Find where the given text appears and provide that cell's center as [X, Y] coordinate. 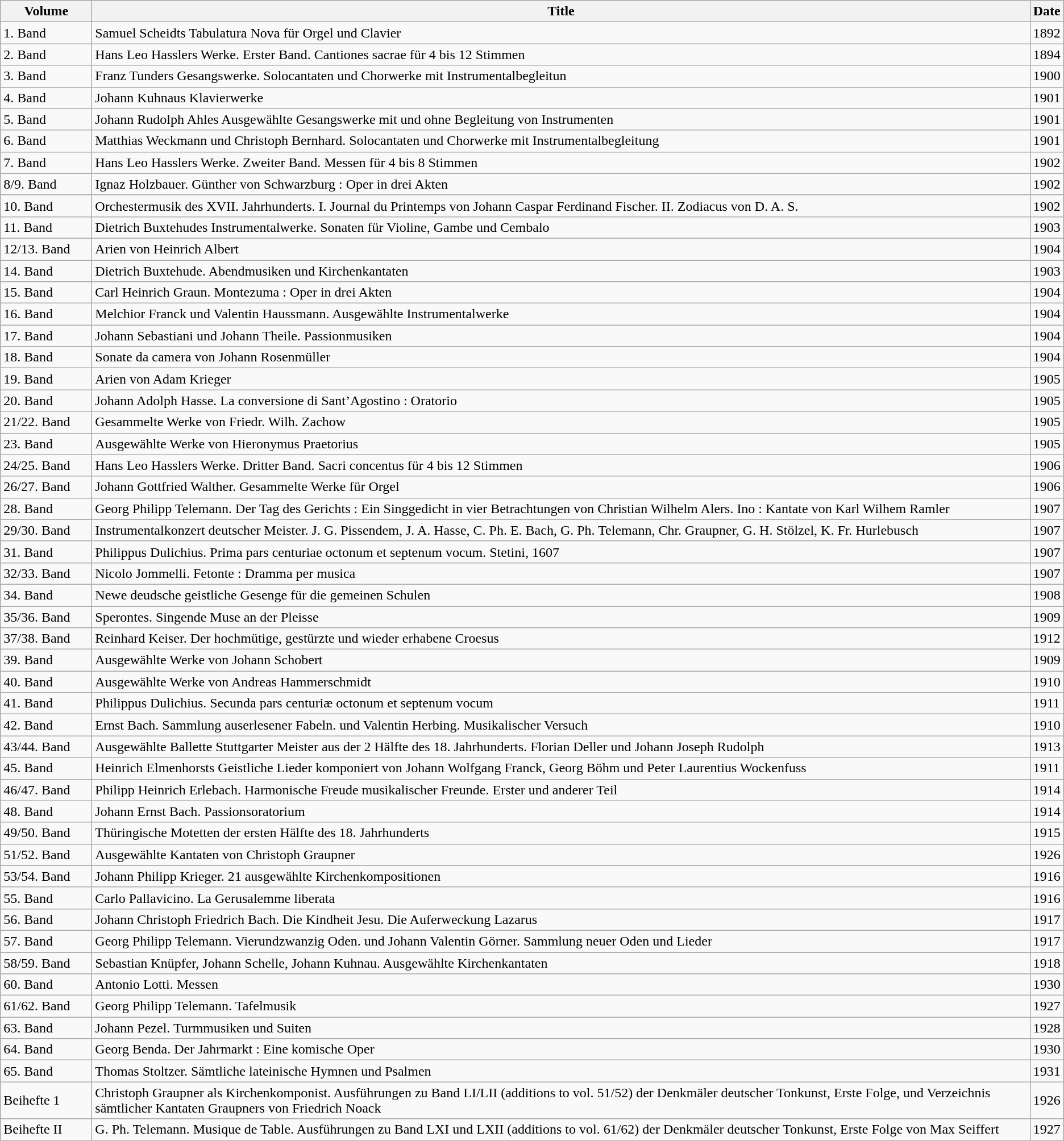
58/59. Band [47, 963]
16. Band [47, 314]
Dietrich Buxtehude. Abendmusiken und Kirchenkantaten [561, 271]
61/62. Band [47, 1006]
Johann Ernst Bach. Passionsoratorium [561, 811]
1. Band [47, 33]
Hans Leo Hasslers Werke. Erster Band. Cantiones sacrae für 4 bis 12 Stimmen [561, 55]
23. Band [47, 444]
45. Band [47, 768]
19. Band [47, 379]
Antonio Lotti. Messen [561, 985]
Nicolo Jommelli. Fetonte : Dramma per musica [561, 573]
Dietrich Buxtehudes Instrumentalwerke. Sonaten für Violine, Gambe und Cembalo [561, 227]
1894 [1047, 55]
1912 [1047, 639]
43/44. Band [47, 747]
Hans Leo Hasslers Werke. Zweiter Band. Messen für 4 bis 8 Stimmen [561, 163]
Johann Christoph Friedrich Bach. Die Kindheit Jesu. Die Auferweckung Lazarus [561, 919]
24/25. Band [47, 465]
48. Band [47, 811]
Beihefte II [47, 1130]
11. Band [47, 227]
7. Band [47, 163]
Samuel Scheidts Tabulatura Nova für Orgel und Clavier [561, 33]
39. Band [47, 660]
Sonate da camera von Johann Rosenmüller [561, 357]
32/33. Band [47, 573]
Carl Heinrich Graun. Montezuma : Oper in drei Akten [561, 293]
6. Band [47, 141]
Johann Philipp Krieger. 21 ausgewählte Kirchenkompositionen [561, 876]
Ausgewählte Werke von Andreas Hammerschmidt [561, 682]
Johann Gottfried Walther. Gesammelte Werke für Orgel [561, 487]
41. Band [47, 703]
60. Band [47, 985]
Georg Philipp Telemann. Vierundzwanzig Oden. und Johann Valentin Görner. Sammlung neuer Oden und Lieder [561, 941]
1900 [1047, 76]
Hans Leo Hasslers Werke. Dritter Band. Sacri concentus für 4 bis 12 Stimmen [561, 465]
46/47. Band [47, 790]
40. Band [47, 682]
Johann Pezel. Turmmusiken und Suiten [561, 1028]
1913 [1047, 747]
Orchestermusik des XVII. Jahrhunderts. I. Journal du Printemps von Johann Caspar Ferdinand Fischer. II. Zodiacus von D. A. S. [561, 206]
Heinrich Elmenhorsts Geistliche Lieder komponiert von Johann Wolfgang Franck, Georg Böhm und Peter Laurentius Wockenfuss [561, 768]
Carlo Pallavicino. La Gerusalemme liberata [561, 898]
34. Band [47, 595]
Sperontes. Singende Muse an der Pleisse [561, 617]
20. Band [47, 401]
1892 [1047, 33]
Title [561, 11]
51/52. Band [47, 855]
28. Band [47, 509]
37/38. Band [47, 639]
14. Band [47, 271]
42. Band [47, 725]
Georg Philipp Telemann. Tafelmusik [561, 1006]
Philippus Dulichius. Secunda pars centuriæ octonum et septenum vocum [561, 703]
21/22. Band [47, 422]
Newe deudsche geistliche Gesenge für die gemeinen Schulen [561, 595]
1915 [1047, 833]
Instrumentalkonzert deutscher Meister. J. G. Pissendem, J. A. Hasse, C. Ph. E. Bach, G. Ph. Telemann, Chr. Graupner, G. H. Stölzel, K. Fr. Hurlebusch [561, 530]
Ignaz Holzbauer. Günther von Schwarzburg : Oper in drei Akten [561, 184]
5. Band [47, 119]
Beihefte 1 [47, 1100]
Volume [47, 11]
Arien von Heinrich Albert [561, 249]
4. Band [47, 98]
Sebastian Knüpfer, Johann Schelle, Johann Kuhnau. Ausgewählte Kirchenkantaten [561, 963]
15. Band [47, 293]
1928 [1047, 1028]
Ausgewählte Werke von Hieronymus Praetorius [561, 444]
35/36. Band [47, 617]
49/50. Band [47, 833]
55. Band [47, 898]
Gesammelte Werke von Friedr. Wilh. Zachow [561, 422]
56. Band [47, 919]
Arien von Adam Krieger [561, 379]
1908 [1047, 595]
Georg Benda. Der Jahrmarkt : Eine komische Oper [561, 1050]
17. Band [47, 336]
1931 [1047, 1071]
29/30. Band [47, 530]
Ausgewählte Ballette Stuttgarter Meister aus der 2 Hälfte des 18. Jahrhunderts. Florian Deller und Johann Joseph Rudolph [561, 747]
31. Band [47, 552]
Philipp Heinrich Erlebach. Harmonische Freude musikalischer Freunde. Erster und anderer Teil [561, 790]
53/54. Band [47, 876]
Ernst Bach. Sammlung auserlesener Fabeln. und Valentin Herbing. Musikalischer Versuch [561, 725]
Johann Kuhnaus Klavierwerke [561, 98]
Johann Sebastiani und Johann Theile. Passionmusiken [561, 336]
8/9. Band [47, 184]
26/27. Band [47, 487]
Date [1047, 11]
12/13. Band [47, 249]
18. Band [47, 357]
2. Band [47, 55]
Ausgewählte Werke von Johann Schobert [561, 660]
Thüringische Motetten der ersten Hälfte des 18. Jahrhunderts [561, 833]
Ausgewählte Kantaten von Christoph Graupner [561, 855]
64. Band [47, 1050]
65. Band [47, 1071]
Johann Rudolph Ahles Ausgewählte Gesangswerke mit und ohne Begleitung von Instrumenten [561, 119]
Reinhard Keiser. Der hochmütige, gestürzte und wieder erhabene Croesus [561, 639]
10. Band [47, 206]
Thomas Stoltzer. Sämtliche lateinische Hymnen und Psalmen [561, 1071]
1918 [1047, 963]
57. Band [47, 941]
Johann Adolph Hasse. La conversione di Sant’Agostino : Oratorio [561, 401]
Melchior Franck und Valentin Haussmann. Ausgewählte Instrumentalwerke [561, 314]
63. Band [47, 1028]
Franz Tunders Gesangswerke. Solocantaten und Chorwerke mit Instrumentalbegleitun [561, 76]
Philippus Dulichius. Prima pars centuriae octonum et septenum vocum. Stetini, 1607 [561, 552]
Matthias Weckmann und Christoph Bernhard. Solocantaten und Chorwerke mit Instrumentalbegleitung [561, 141]
3. Band [47, 76]
